Find where the given text appears and provide that cell's center as (X, Y) coordinate. 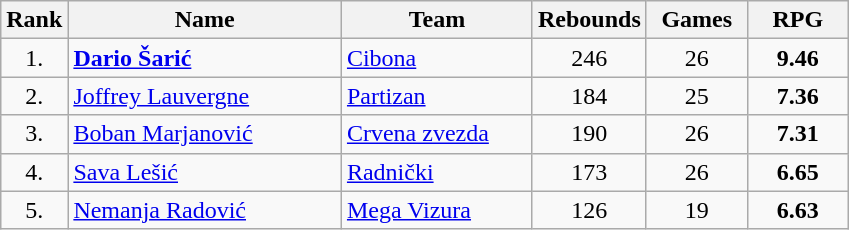
190 (589, 134)
246 (589, 58)
25 (696, 96)
126 (589, 210)
6.63 (798, 210)
184 (589, 96)
19 (696, 210)
Name (205, 20)
4. (34, 172)
6.65 (798, 172)
7.31 (798, 134)
5. (34, 210)
Crvena zvezda (436, 134)
Partizan (436, 96)
3. (34, 134)
Dario Šarić (205, 58)
Cibona (436, 58)
Rebounds (589, 20)
9.46 (798, 58)
RPG (798, 20)
2. (34, 96)
173 (589, 172)
Nemanja Radović (205, 210)
Games (696, 20)
1. (34, 58)
Rank (34, 20)
Team (436, 20)
Boban Marjanović (205, 134)
Joffrey Lauvergne (205, 96)
7.36 (798, 96)
Sava Lešić (205, 172)
Radnički (436, 172)
Mega Vizura (436, 210)
